Scan for the cell matching the given text and deliver its (X, Y) coordinate at center. 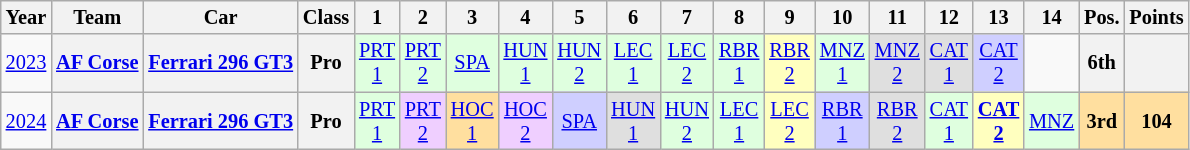
6th (1102, 63)
14 (1052, 17)
2023 (26, 63)
Year (26, 17)
13 (998, 17)
8 (739, 17)
2024 (26, 121)
Class (326, 17)
MNZ1 (842, 63)
Team (97, 17)
3rd (1102, 121)
7 (687, 17)
10 (842, 17)
1 (377, 17)
12 (949, 17)
104 (1156, 121)
MNZ (1052, 121)
5 (579, 17)
Pos. (1102, 17)
9 (789, 17)
2 (423, 17)
3 (472, 17)
Points (1156, 17)
Car (220, 17)
HOC1 (472, 121)
MNZ2 (898, 63)
11 (898, 17)
HOC2 (525, 121)
4 (525, 17)
6 (633, 17)
